For the text-containing cell, return its midpoint in (x, y) coordinate format. 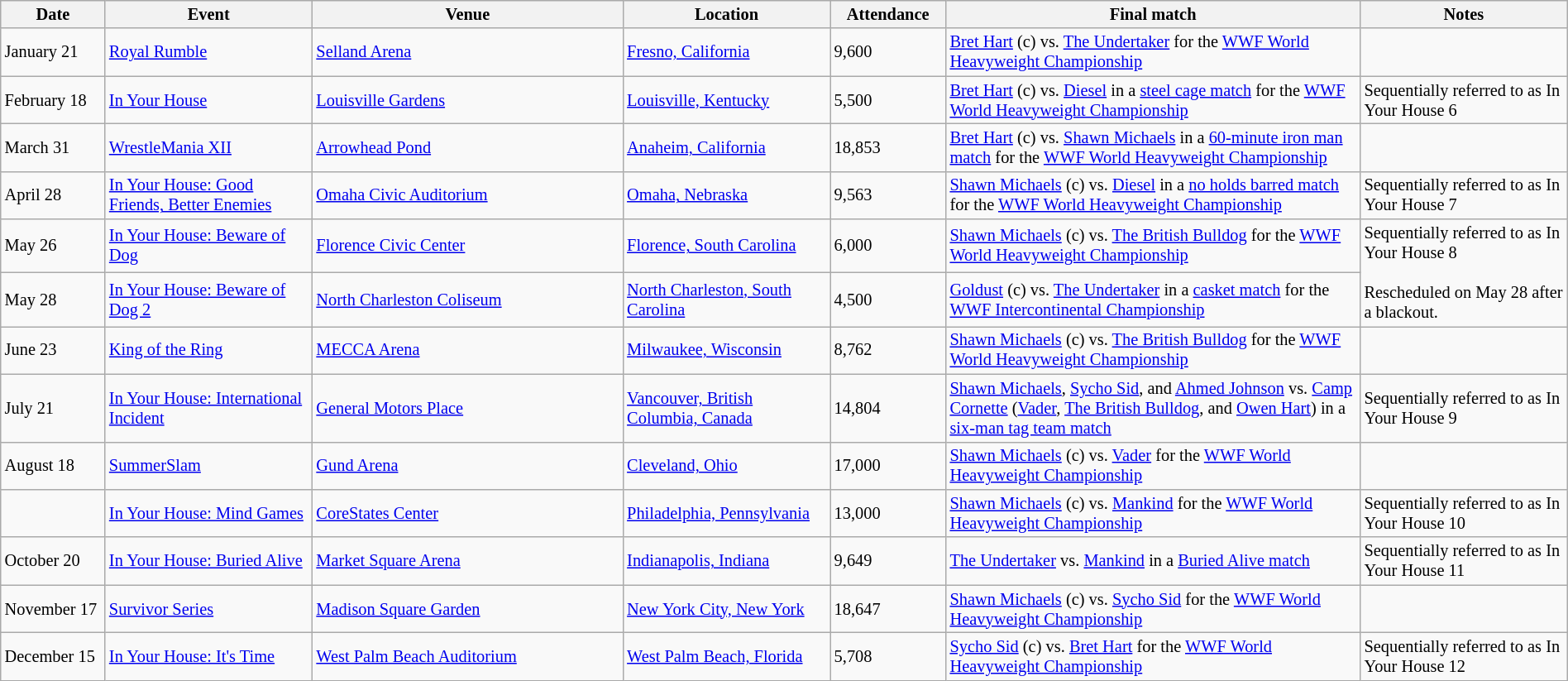
December 15 (53, 656)
New York City, New York (726, 609)
In Your House: International Incident (208, 408)
Fresno, California (726, 52)
Event (208, 14)
In Your House: Good Friends, Better Enemies (208, 195)
SummerSlam (208, 466)
June 23 (53, 350)
WrestleMania XII (208, 147)
March 31 (53, 147)
In Your House (208, 100)
13,000 (888, 513)
North Charleston Coliseum (468, 300)
In Your House: Mind Games (208, 513)
Bret Hart (c) vs. Diesel in a steel cage match for the WWF World Heavyweight Championship (1153, 100)
Sequentially referred to as In Your House 9 (1464, 408)
Omaha Civic Auditorium (468, 195)
Vancouver, British Columbia, Canada (726, 408)
August 18 (53, 466)
Philadelphia, Pennsylvania (726, 513)
King of the Ring (208, 350)
Anaheim, California (726, 147)
5,500 (888, 100)
6,000 (888, 247)
Sycho Sid (c) vs. Bret Hart for the WWF World Heavyweight Championship (1153, 656)
CoreStates Center (468, 513)
17,000 (888, 466)
In Your House: Beware of Dog 2 (208, 300)
May 28 (53, 300)
Notes (1464, 14)
Milwaukee, Wisconsin (726, 350)
9,649 (888, 561)
October 20 (53, 561)
Royal Rumble (208, 52)
Sequentially referred to as In Your House 6 (1464, 100)
8,762 (888, 350)
Bret Hart (c) vs. Shawn Michaels in a 60-minute iron man match for the WWF World Heavyweight Championship (1153, 147)
January 21 (53, 52)
18,647 (888, 609)
Market Square Arena (468, 561)
Cleveland, Ohio (726, 466)
July 21 (53, 408)
May 26 (53, 247)
Sequentially referred to as In Your House 8Rescheduled on May 28 after a blackout. (1464, 273)
Florence, South Carolina (726, 247)
The Undertaker vs. Mankind in a Buried Alive match (1153, 561)
Selland Arena (468, 52)
North Charleston, South Carolina (726, 300)
Sequentially referred to as In Your House 10 (1464, 513)
Shawn Michaels (c) vs. Vader for the WWF World Heavyweight Championship (1153, 466)
Attendance (888, 14)
West Palm Beach Auditorium (468, 656)
Gund Arena (468, 466)
Date (53, 14)
Madison Square Garden (468, 609)
Shawn Michaels, Sycho Sid, and Ahmed Johnson vs. Camp Cornette (Vader, The British Bulldog, and Owen Hart) in a six-man tag team match (1153, 408)
February 18 (53, 100)
November 17 (53, 609)
Omaha, Nebraska (726, 195)
Final match (1153, 14)
14,804 (888, 408)
Florence Civic Center (468, 247)
West Palm Beach, Florida (726, 656)
Goldust (c) vs. The Undertaker in a casket match for the WWF Intercontinental Championship (1153, 300)
Shawn Michaels (c) vs. Mankind for the WWF World Heavyweight Championship (1153, 513)
Louisville Gardens (468, 100)
Survivor Series (208, 609)
In Your House: Beware of Dog (208, 247)
Sequentially referred to as In Your House 7 (1464, 195)
Venue (468, 14)
4,500 (888, 300)
Shawn Michaels (c) vs. Sycho Sid for the WWF World Heavyweight Championship (1153, 609)
Sequentially referred to as In Your House 12 (1464, 656)
MECCA Arena (468, 350)
5,708 (888, 656)
Louisville, Kentucky (726, 100)
18,853 (888, 147)
Indianapolis, Indiana (726, 561)
April 28 (53, 195)
General Motors Place (468, 408)
Shawn Michaels (c) vs. Diesel in a no holds barred match for the WWF World Heavyweight Championship (1153, 195)
Arrowhead Pond (468, 147)
In Your House: It's Time (208, 656)
In Your House: Buried Alive (208, 561)
Location (726, 14)
9,563 (888, 195)
Sequentially referred to as In Your House 11 (1464, 561)
Bret Hart (c) vs. The Undertaker for the WWF World Heavyweight Championship (1153, 52)
9,600 (888, 52)
